Return (x, y) of the center of cell containing provided text 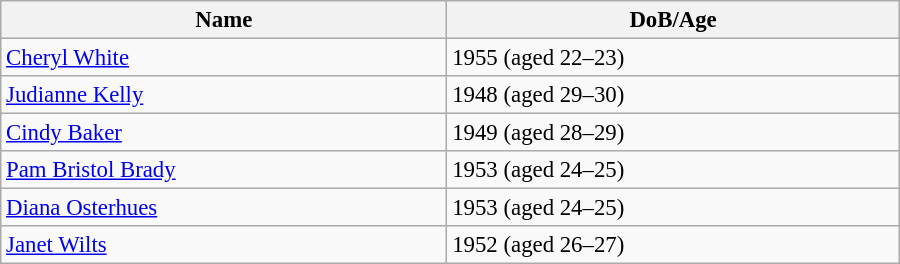
Name (224, 20)
Cindy Baker (224, 133)
Judianne Kelly (224, 95)
1948 (aged 29–30) (673, 95)
DoB/Age (673, 20)
Cheryl White (224, 58)
1955 (aged 22–23) (673, 58)
Pam Bristol Brady (224, 170)
Janet Wilts (224, 245)
1949 (aged 28–29) (673, 133)
Diana Osterhues (224, 208)
1952 (aged 26–27) (673, 245)
